Return [X, Y] of the center of cell containing provided text 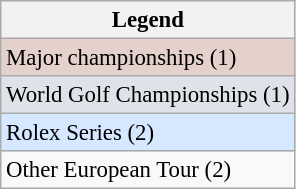
Other European Tour (2) [148, 170]
Major championships (1) [148, 58]
Rolex Series (2) [148, 133]
World Golf Championships (1) [148, 95]
Legend [148, 20]
